Scan for the cell matching the given text and deliver its [x, y] coordinate at center. 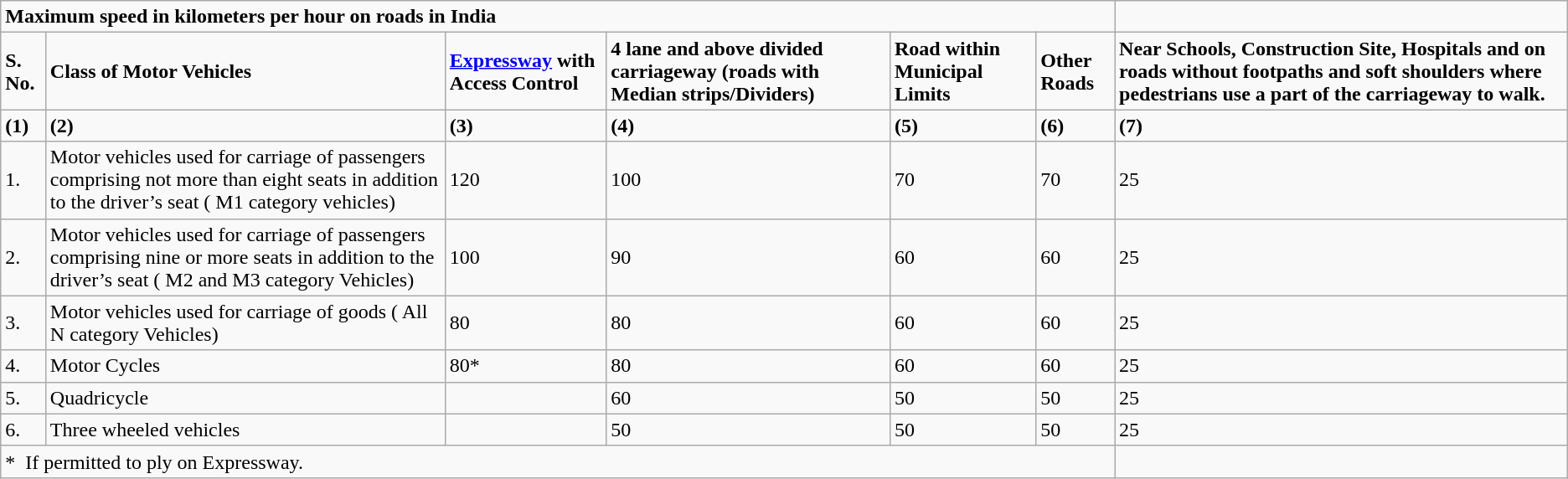
Road within Municipal Limits [962, 71]
80* [525, 366]
4. [23, 366]
Quadricycle [245, 398]
(5) [962, 126]
6. [23, 430]
5. [23, 398]
S. No. [23, 71]
Near Schools, Construction Site, Hospitals and on roads without footpaths and soft shoulders where pedestrians use a part of the carriageway to walk. [1342, 71]
(1) [23, 126]
4 lane and above divided carriageway (roads with Median strips/Dividers) [749, 71]
Motor vehicles used for carriage of goods ( All N category Vehicles) [245, 323]
120 [525, 180]
2. [23, 257]
1. [23, 180]
Motor vehicles used for carriage of passengers comprising not more than eight seats in addition to the driver’s seat ( M1 category vehicles) [245, 180]
(3) [525, 126]
Maximum speed in kilometers per hour on roads in India [558, 17]
Other Roads [1075, 71]
Motor vehicles used for carriage of passengers comprising nine or more seats in addition to the driver’s seat ( M2 and M3 category Vehicles) [245, 257]
Motor Cycles [245, 366]
* If permitted to ply on Expressway. [558, 461]
(2) [245, 126]
Expressway with Access Control [525, 71]
3. [23, 323]
(4) [749, 126]
(7) [1342, 126]
(6) [1075, 126]
90 [749, 257]
Three wheeled vehicles [245, 430]
Class of Motor Vehicles [245, 71]
